Scan for the cell matching the given text and deliver its [X, Y] coordinate at center. 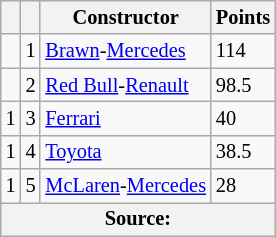
38.5 [243, 152]
Source: [138, 219]
Brawn-Mercedes [125, 51]
Red Bull-Renault [125, 85]
2 [31, 85]
114 [243, 51]
40 [243, 118]
McLaren-Mercedes [125, 186]
5 [31, 186]
Points [243, 17]
Ferrari [125, 118]
4 [31, 152]
28 [243, 186]
3 [31, 118]
Toyota [125, 152]
98.5 [243, 85]
Constructor [125, 17]
